Capture the cell that displays the provided text and extract its [x, y] central coordinate. 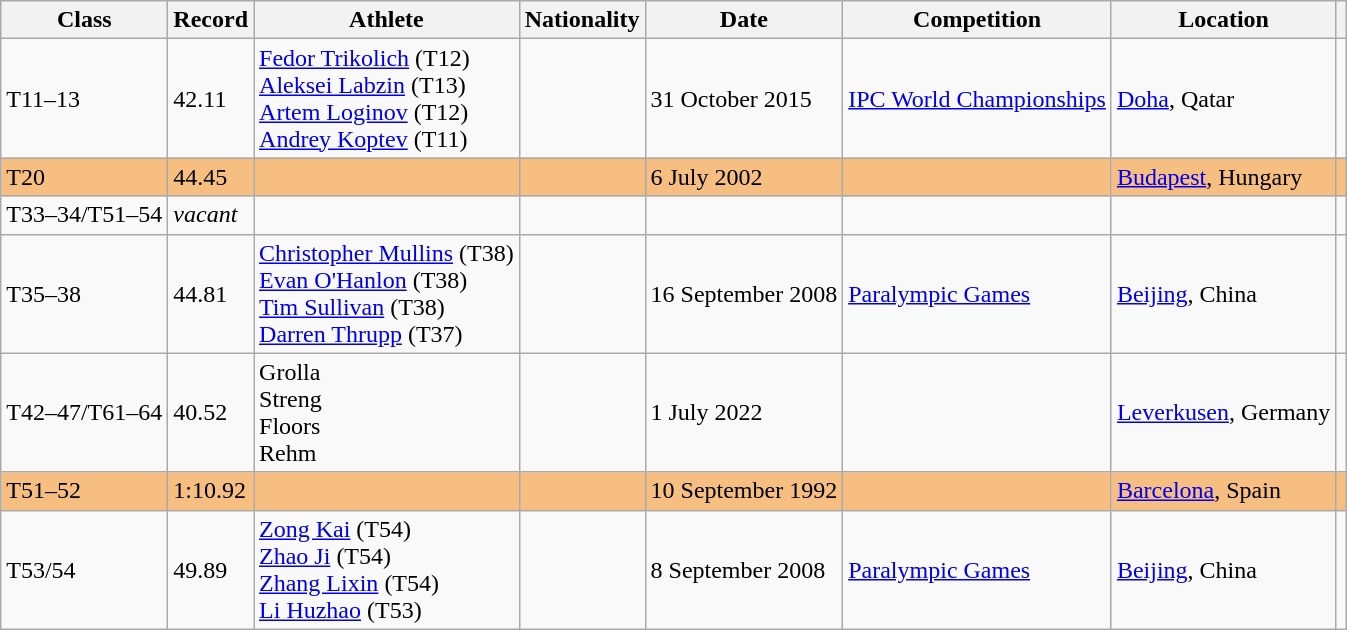
16 September 2008 [744, 294]
vacant [211, 215]
Class [84, 20]
Location [1223, 20]
1 July 2022 [744, 412]
T20 [84, 177]
Zong Kai (T54)Zhao Ji (T54)Zhang Lixin (T54)Li Huzhao (T53) [387, 570]
Record [211, 20]
Date [744, 20]
Leverkusen, Germany [1223, 412]
T11–13 [84, 98]
Doha, Qatar [1223, 98]
40.52 [211, 412]
6 July 2002 [744, 177]
44.81 [211, 294]
Competition [978, 20]
44.45 [211, 177]
IPC World Championships [978, 98]
T51–52 [84, 491]
Nationality [582, 20]
T42–47/T61–64 [84, 412]
10 September 1992 [744, 491]
Christopher Mullins (T38)Evan O'Hanlon (T38)Tim Sullivan (T38)Darren Thrupp (T37) [387, 294]
T53/54 [84, 570]
31 October 2015 [744, 98]
49.89 [211, 570]
42.11 [211, 98]
T35–38 [84, 294]
Budapest, Hungary [1223, 177]
Barcelona, Spain [1223, 491]
GrollaStrengFloorsRehm [387, 412]
Athlete [387, 20]
T33–34/T51–54 [84, 215]
Fedor Trikolich (T12)Aleksei Labzin (T13)Artem Loginov (T12)Andrey Koptev (T11) [387, 98]
1:10.92 [211, 491]
8 September 2008 [744, 570]
